Identify which cell holds the provided text, then report its [X, Y] central coordinate. 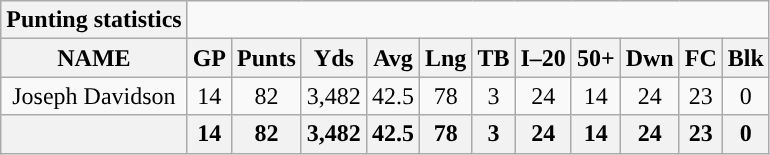
TB [494, 58]
Punts [267, 58]
Dwn [650, 58]
Avg [392, 58]
Punting statistics [94, 20]
Blk [746, 58]
50+ [596, 58]
Joseph Davidson [94, 96]
FC [700, 58]
NAME [94, 58]
Lng [445, 58]
I–20 [543, 58]
GP [209, 58]
Yds [334, 58]
